From the cell containing the given text, extract its center point as [X, Y] coordinate. 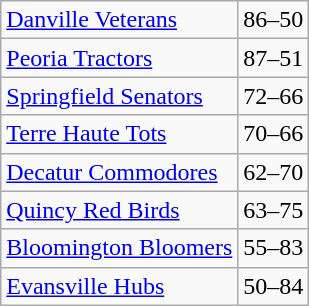
86–50 [274, 20]
Evansville Hubs [120, 286]
72–66 [274, 96]
Terre Haute Tots [120, 134]
63–75 [274, 210]
Quincy Red Birds [120, 210]
50–84 [274, 286]
Bloomington Bloomers [120, 248]
Springfield Senators [120, 96]
Danville Veterans [120, 20]
62–70 [274, 172]
55–83 [274, 248]
87–51 [274, 58]
Peoria Tractors [120, 58]
70–66 [274, 134]
Decatur Commodores [120, 172]
